Search for the cell housing the specified text and yield its [X, Y] center coordinate. 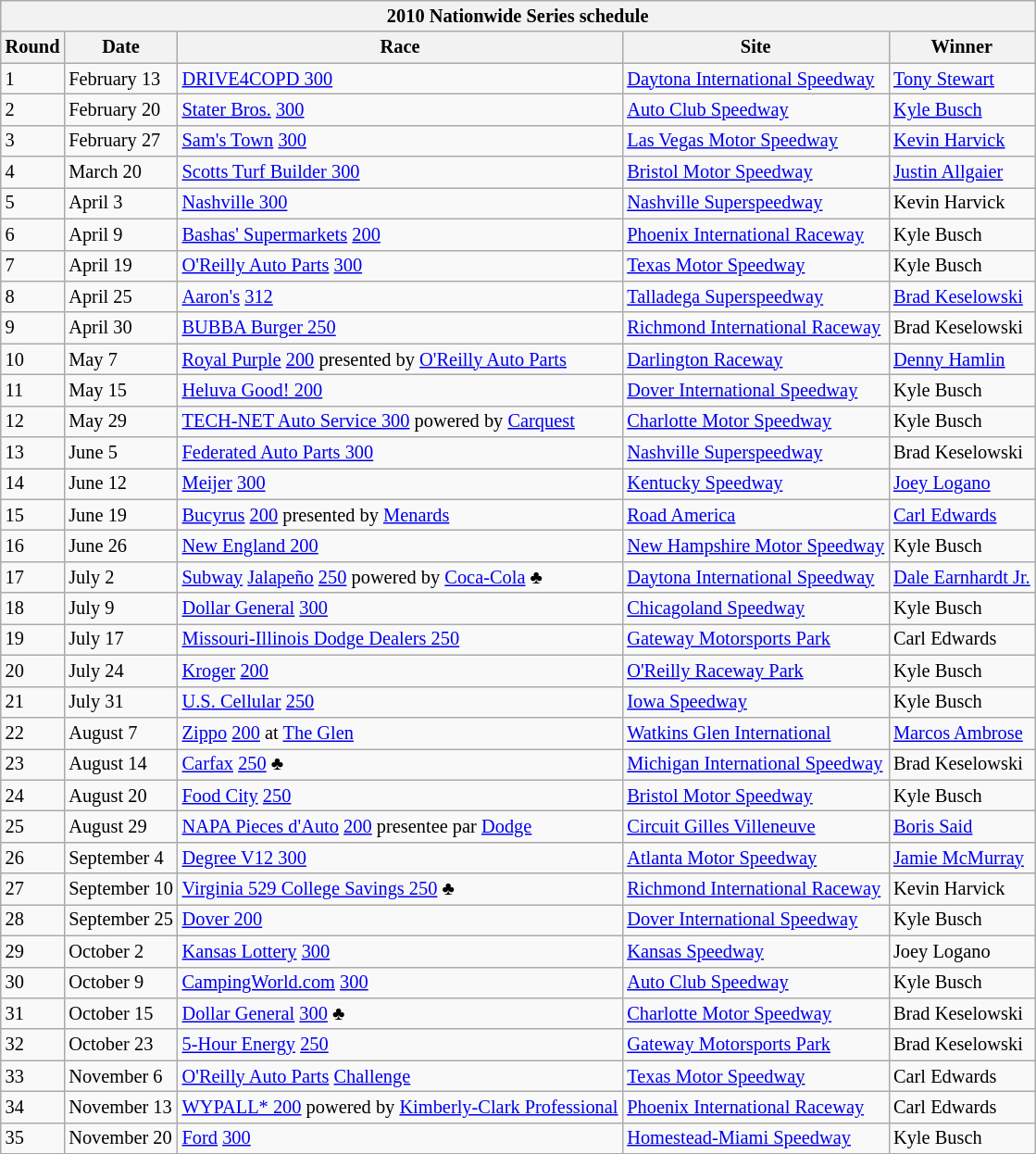
18 [33, 608]
New England 200 [400, 546]
NAPA Pieces d'Auto 200 presentee par Dodge [400, 826]
17 [33, 577]
Heluva Good! 200 [400, 390]
14 [33, 483]
Bashas' Supermarkets 200 [400, 234]
June 26 [120, 546]
April 9 [120, 234]
Circuit Gilles Villeneuve [755, 826]
12 [33, 421]
September 25 [120, 920]
April 19 [120, 266]
August 7 [120, 733]
February 13 [120, 79]
28 [33, 920]
Dollar General 300 [400, 608]
Michigan International Speedway [755, 764]
21 [33, 702]
O'Reilly Auto Parts Challenge [400, 1076]
Dale Earnhardt Jr. [961, 577]
Date [120, 47]
Boris Said [961, 826]
7 [33, 266]
23 [33, 764]
8 [33, 296]
WYPALL* 200 powered by Kimberly-Clark Professional [400, 1107]
July 2 [120, 577]
October 15 [120, 1013]
Site [755, 47]
August 14 [120, 764]
May 15 [120, 390]
9 [33, 328]
September 10 [120, 889]
August 20 [120, 796]
24 [33, 796]
2 [33, 109]
June 5 [120, 453]
Kroger 200 [400, 671]
Homestead-Miami Speedway [755, 1138]
Dover 200 [400, 920]
May 29 [120, 421]
Atlanta Motor Speedway [755, 858]
July 31 [120, 702]
Missouri-Illinois Dodge Dealers 250 [400, 639]
February 20 [120, 109]
O'Reilly Auto Parts 300 [400, 266]
26 [33, 858]
20 [33, 671]
Food City 250 [400, 796]
April 25 [120, 296]
June 19 [120, 515]
Darlington Raceway [755, 359]
November 20 [120, 1138]
Tony Stewart [961, 79]
30 [33, 983]
Las Vegas Motor Speedway [755, 141]
32 [33, 1045]
Iowa Speedway [755, 702]
19 [33, 639]
Marcos Ambrose [961, 733]
October 23 [120, 1045]
July 17 [120, 639]
34 [33, 1107]
Race [400, 47]
10 [33, 359]
Meijer 300 [400, 483]
Bucyrus 200 presented by Menards [400, 515]
Virginia 529 College Savings 250 ♣ [400, 889]
33 [33, 1076]
31 [33, 1013]
Talladega Superspeedway [755, 296]
Chicagoland Speedway [755, 608]
Watkins Glen International [755, 733]
June 12 [120, 483]
13 [33, 453]
Dollar General 300 ♣ [400, 1013]
Aaron's 312 [400, 296]
Nashville 300 [400, 203]
September 4 [120, 858]
Scotts Turf Builder 300 [400, 172]
Round [33, 47]
Winner [961, 47]
May 7 [120, 359]
Road America [755, 515]
August 29 [120, 826]
4 [33, 172]
35 [33, 1138]
22 [33, 733]
Degree V12 300 [400, 858]
Kansas Speedway [755, 951]
November 6 [120, 1076]
July 24 [120, 671]
3 [33, 141]
Zippo 200 at The Glen [400, 733]
New Hampshire Motor Speedway [755, 546]
April 3 [120, 203]
1 [33, 79]
April 30 [120, 328]
Ford 300 [400, 1138]
27 [33, 889]
Royal Purple 200 presented by O'Reilly Auto Parts [400, 359]
October 9 [120, 983]
29 [33, 951]
O'Reilly Raceway Park [755, 671]
Stater Bros. 300 [400, 109]
Subway Jalapeño 250 powered by Coca-Cola ♣ [400, 577]
16 [33, 546]
DRIVE4COPD 300 [400, 79]
Carfax 250 ♣ [400, 764]
5-Hour Energy 250 [400, 1045]
Sam's Town 300 [400, 141]
Justin Allgaier [961, 172]
11 [33, 390]
2010 Nationwide Series schedule [518, 16]
5 [33, 203]
October 2 [120, 951]
TECH-NET Auto Service 300 powered by Carquest [400, 421]
25 [33, 826]
Kentucky Speedway [755, 483]
Federated Auto Parts 300 [400, 453]
BUBBA Burger 250 [400, 328]
Jamie McMurray [961, 858]
March 20 [120, 172]
Denny Hamlin [961, 359]
Kansas Lottery 300 [400, 951]
November 13 [120, 1107]
U.S. Cellular 250 [400, 702]
July 9 [120, 608]
6 [33, 234]
CampingWorld.com 300 [400, 983]
15 [33, 515]
February 27 [120, 141]
